From the cell containing the given text, extract its center point as (x, y) coordinate. 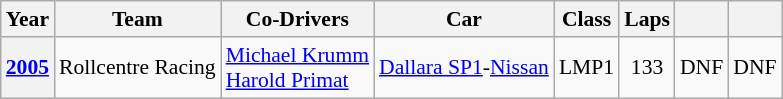
Team (138, 19)
Michael Krumm Harold Primat (298, 68)
Class (586, 19)
Co-Drivers (298, 19)
Rollcentre Racing (138, 68)
Year (28, 19)
Dallara SP1-Nissan (464, 68)
2005 (28, 68)
Car (464, 19)
133 (647, 68)
Laps (647, 19)
LMP1 (586, 68)
